Output the (x, y) coordinate of the center of the cell containing the given text.  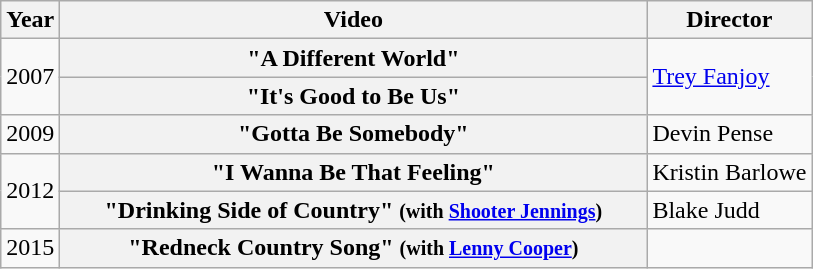
Kristin Barlowe (730, 172)
Devin Pense (730, 134)
"Drinking Side of Country" (with Shooter Jennings) (354, 210)
Video (354, 20)
Trey Fanjoy (730, 77)
2015 (30, 248)
"It's Good to Be Us" (354, 96)
"Redneck Country Song" (with Lenny Cooper) (354, 248)
"Gotta Be Somebody" (354, 134)
2007 (30, 77)
2009 (30, 134)
"I Wanna Be That Feeling" (354, 172)
2012 (30, 191)
Blake Judd (730, 210)
"A Different World" (354, 58)
Year (30, 20)
Director (730, 20)
